Determine the (x, y) coordinate at the center of the cell enclosing the given text.  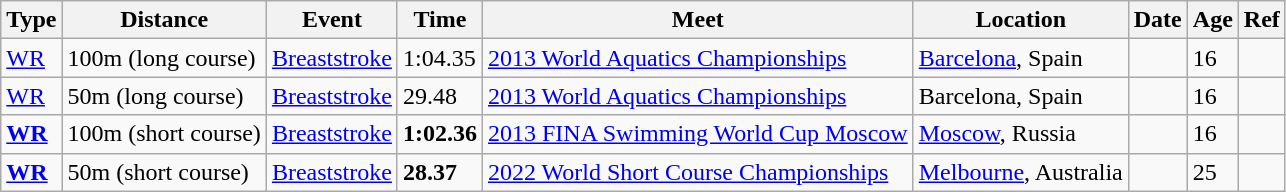
29.48 (440, 96)
Age (1212, 20)
Type (32, 20)
2013 FINA Swimming World Cup Moscow (698, 134)
Location (1020, 20)
1:04.35 (440, 58)
100m (long course) (164, 58)
Moscow, Russia (1020, 134)
50m (short course) (164, 172)
Distance (164, 20)
25 (1212, 172)
Time (440, 20)
Event (332, 20)
100m (short course) (164, 134)
28.37 (440, 172)
1:02.36 (440, 134)
50m (long course) (164, 96)
2022 World Short Course Championships (698, 172)
Meet (698, 20)
Melbourne, Australia (1020, 172)
Ref (1262, 20)
Date (1158, 20)
